Output the (x, y) coordinate of the center of the cell containing the given text.  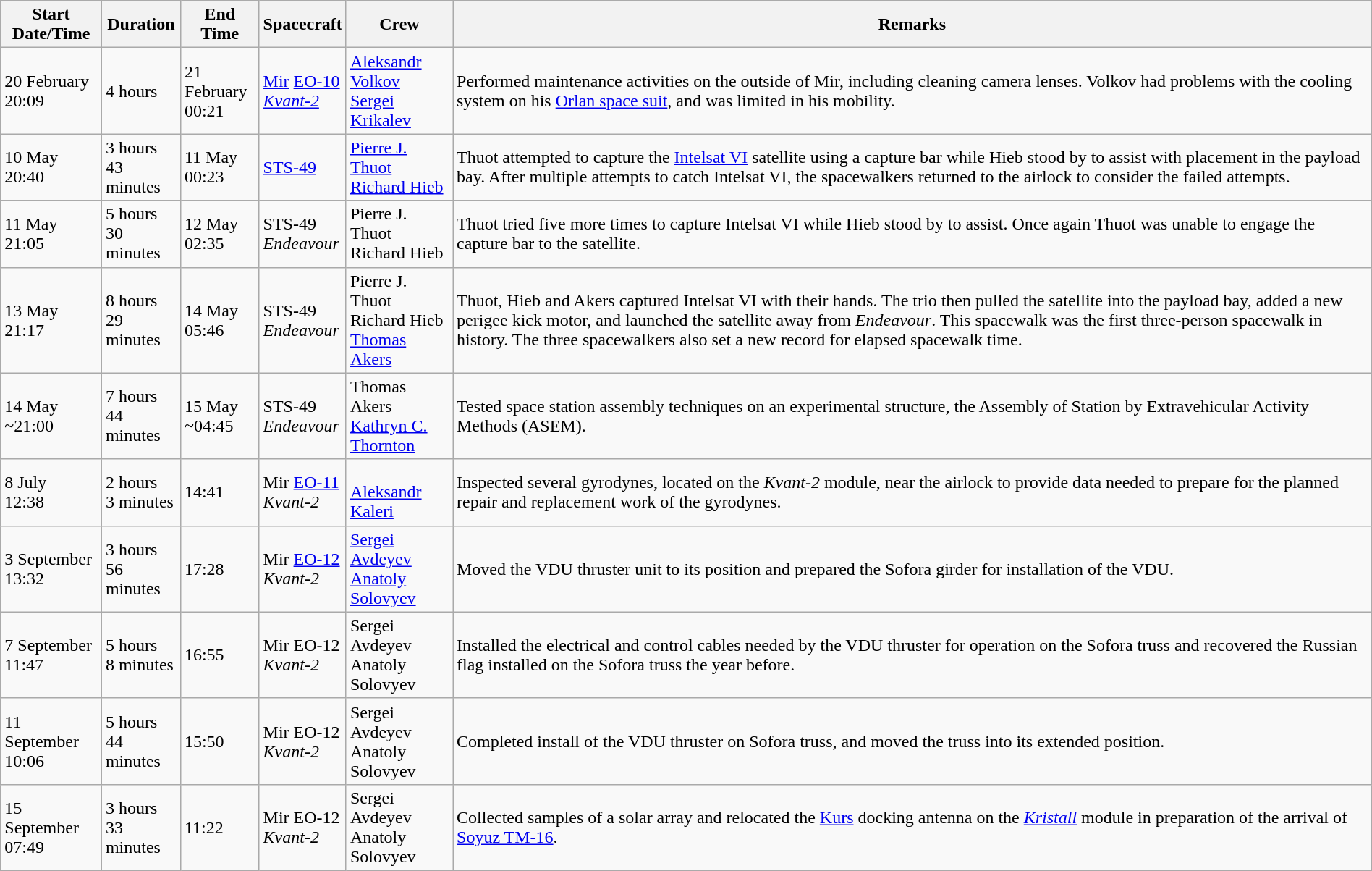
Moved the VDU thruster unit to its position and prepared the Sofora girder for installation of the VDU. (912, 569)
4 hours (140, 91)
20 February20:09 (51, 91)
12 May02:35 (220, 234)
Aleksandr VolkovSergei Krikalev (399, 91)
Mir EO-10Kvant-2 (302, 91)
3 September13:32 (51, 569)
Remarks (912, 25)
5 hours44 minutes (140, 741)
17:28 (220, 569)
7 September11:47 (51, 655)
7 hours44 minutes (140, 416)
3 hours43 minutes (140, 167)
14 May05:46 (220, 320)
15:50 (220, 741)
11 May21:05 (51, 234)
11 May00:23 (220, 167)
21 February00:21 (220, 91)
End Time (220, 25)
Crew (399, 25)
Collected samples of a solar array and relocated the Kurs docking antenna on the Kristall module in preparation of the arrival of Soyuz TM-16. (912, 827)
Tested space station assembly techniques on an experimental structure, the Assembly of Station by Extravehicular Activity Methods (ASEM). (912, 416)
STS-49 (302, 167)
10 May20:40 (51, 167)
Completed install of the VDU thruster on Sofora truss, and moved the truss into its extended position. (912, 741)
16:55 (220, 655)
Spacecraft (302, 25)
3 hours33 minutes (140, 827)
8 July12:38 (51, 492)
5 hours30 minutes (140, 234)
Thomas AkersKathryn C. Thornton (399, 416)
Pierre J. ThuotRichard HiebThomas Akers (399, 320)
11:22 (220, 827)
15 May~04:45 (220, 416)
3 hours56 minutes (140, 569)
Start Date/Time (51, 25)
8 hours29 minutes (140, 320)
14 May~21:00 (51, 416)
Duration (140, 25)
5 hours8 minutes (140, 655)
Mir EO-11Kvant-2 (302, 492)
2 hours3 minutes (140, 492)
Aleksandr Kaleri (399, 492)
11 September10:06 (51, 741)
14:41 (220, 492)
15 September07:49 (51, 827)
13 May21:17 (51, 320)
